Detect which cell encompasses the target text, then output its [x, y] center coordinate. 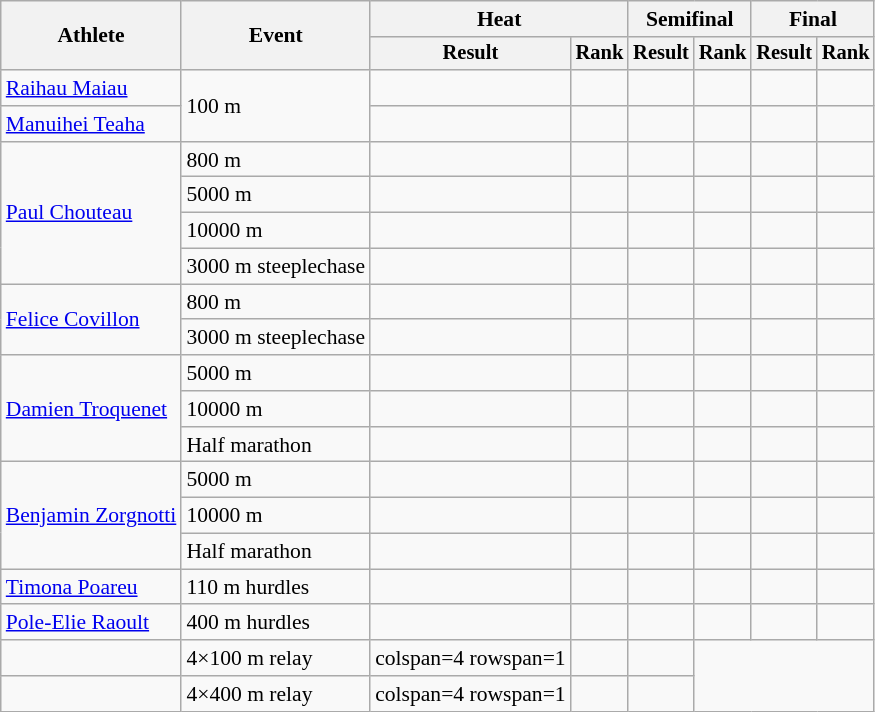
4×100 m relay [276, 658]
100 m [276, 106]
Felice Covillon [92, 320]
Athlete [92, 36]
Benjamin Zorgnotti [92, 516]
Damien Troquenet [92, 408]
Final [812, 19]
Pole-Elie Raoult [92, 623]
Heat [499, 19]
Manuihei Teaha [92, 124]
Raihau Maiau [92, 88]
Semifinal [690, 19]
Paul Chouteau [92, 213]
4×400 m relay [276, 694]
Timona Poareu [92, 587]
Event [276, 36]
400 m hurdles [276, 623]
110 m hurdles [276, 587]
